Output the (X, Y) coordinate of the center of the cell containing the given text.  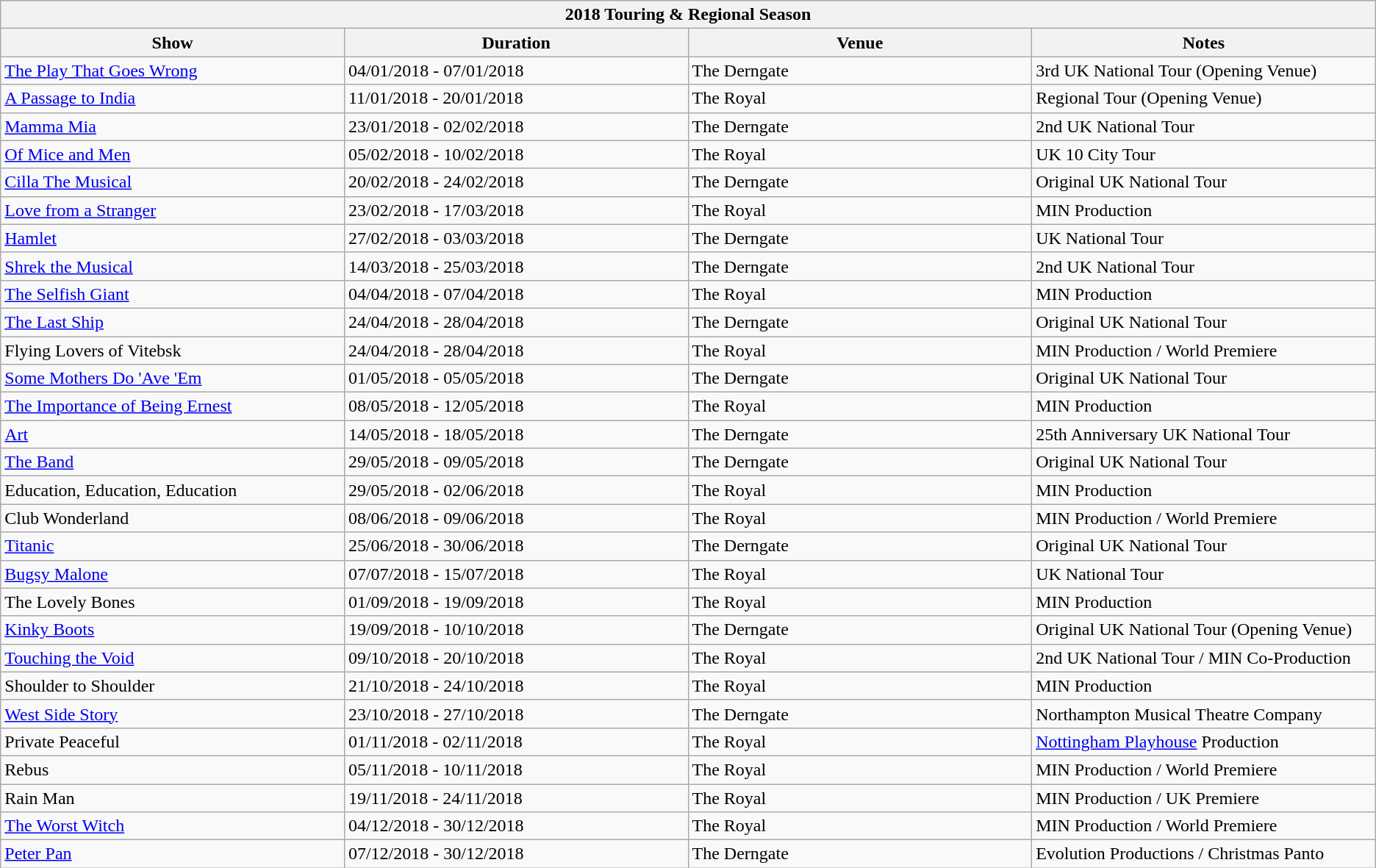
23/10/2018 - 27/10/2018 (516, 714)
Club Wonderland (173, 518)
05/11/2018 - 10/11/2018 (516, 770)
West Side Story (173, 714)
2nd UK National Tour / MIN Co-Production (1204, 658)
20/02/2018 - 24/02/2018 (516, 182)
08/06/2018 - 09/06/2018 (516, 518)
04/12/2018 - 30/12/2018 (516, 826)
04/01/2018 - 07/01/2018 (516, 71)
23/01/2018 - 02/02/2018 (516, 126)
04/04/2018 - 07/04/2018 (516, 294)
Kinky Boots (173, 630)
19/09/2018 - 10/10/2018 (516, 630)
The Importance of Being Ernest (173, 406)
29/05/2018 - 09/05/2018 (516, 462)
09/10/2018 - 20/10/2018 (516, 658)
01/11/2018 - 02/11/2018 (516, 742)
Regional Tour (Opening Venue) (1204, 98)
Show (173, 43)
Titanic (173, 546)
The Band (173, 462)
25/06/2018 - 30/06/2018 (516, 546)
19/11/2018 - 24/11/2018 (516, 797)
Evolution Productions / Christmas Panto (1204, 854)
Touching the Void (173, 658)
Original UK National Tour (Opening Venue) (1204, 630)
Rain Man (173, 797)
Nottingham Playhouse Production (1204, 742)
Love from a Stranger (173, 210)
11/01/2018 - 20/01/2018 (516, 98)
Of Mice and Men (173, 154)
Art (173, 434)
Peter Pan (173, 854)
08/05/2018 - 12/05/2018 (516, 406)
MIN Production / UK Premiere (1204, 797)
3rd UK National Tour (Opening Venue) (1204, 71)
01/09/2018 - 19/09/2018 (516, 602)
05/02/2018 - 10/02/2018 (516, 154)
25th Anniversary UK National Tour (1204, 434)
Northampton Musical Theatre Company (1204, 714)
2018 Touring & Regional Season (688, 15)
Bugsy Malone (173, 574)
23/02/2018 - 17/03/2018 (516, 210)
07/07/2018 - 15/07/2018 (516, 574)
Notes (1204, 43)
Venue (860, 43)
The Last Ship (173, 322)
The Worst Witch (173, 826)
A Passage to India (173, 98)
29/05/2018 - 02/06/2018 (516, 490)
Shoulder to Shoulder (173, 686)
Hamlet (173, 238)
07/12/2018 - 30/12/2018 (516, 854)
Cilla The Musical (173, 182)
14/03/2018 - 25/03/2018 (516, 266)
The Lovely Bones (173, 602)
01/05/2018 - 05/05/2018 (516, 379)
The Play That Goes Wrong (173, 71)
Mamma Mia (173, 126)
14/05/2018 - 18/05/2018 (516, 434)
Flying Lovers of Vitebsk (173, 351)
Some Mothers Do 'Ave 'Em (173, 379)
Duration (516, 43)
Rebus (173, 770)
The Selfish Giant (173, 294)
Education, Education, Education (173, 490)
21/10/2018 - 24/10/2018 (516, 686)
27/02/2018 - 03/03/2018 (516, 238)
Private Peaceful (173, 742)
Shrek the Musical (173, 266)
UK 10 City Tour (1204, 154)
